Extract the (X, Y) coordinate from the center of the cell holding the provided text.  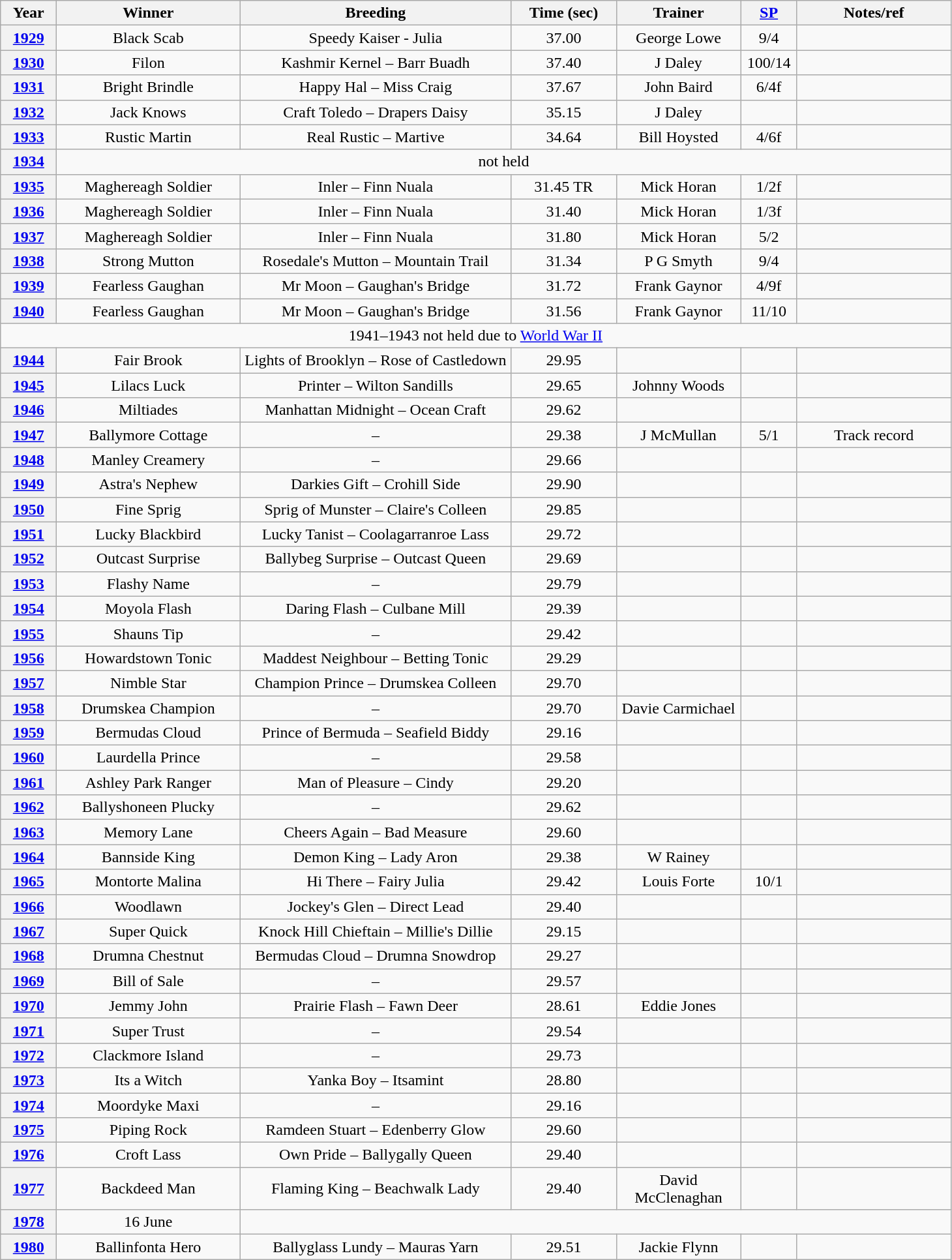
Ballymore Cottage (149, 435)
Yanka Boy – Itsamint (376, 1080)
1949 (29, 485)
29.27 (563, 956)
1965 (29, 882)
Jemmy John (149, 1006)
1939 (29, 286)
1/3f (769, 211)
Howardstown Tonic (149, 658)
Kashmir Kernel – Barr Buadh (376, 63)
29.57 (563, 981)
Happy Hal – Miss Craig (376, 87)
Filon (149, 63)
Davie Carmichael (678, 708)
Craft Toledo – Drapers Daisy (376, 112)
Ballybeg Surprise – Outcast Queen (376, 559)
Lucky Blackbird (149, 534)
Year (29, 13)
1974 (29, 1105)
1940 (29, 311)
29.51 (563, 1247)
Lights of Brooklyn – Rose of Castledown (376, 361)
1929 (29, 38)
16 June (149, 1222)
1980 (29, 1247)
29.15 (563, 931)
Strong Mutton (149, 261)
Johnny Woods (678, 385)
29.69 (563, 559)
Bright Brindle (149, 87)
4/9f (769, 286)
Track record (874, 435)
Backdeed Man (149, 1188)
Fair Brook (149, 361)
31.40 (563, 211)
1936 (29, 211)
Outcast Surprise (149, 559)
1978 (29, 1222)
Time (sec) (563, 13)
Croft Lass (149, 1155)
Bill of Sale (149, 981)
31.45 TR (563, 187)
Prince of Bermuda – Seafield Biddy (376, 733)
Super Trust (149, 1030)
37.67 (563, 87)
Laurdella Prince (149, 758)
1957 (29, 683)
Its a Witch (149, 1080)
100/14 (769, 63)
Nimble Star (149, 683)
29.39 (563, 608)
J McMullan (678, 435)
Ballyglass Lundy – Mauras Yarn (376, 1247)
Clackmore Island (149, 1055)
Prairie Flash – Fawn Deer (376, 1006)
11/10 (769, 311)
SP (769, 13)
Demon King – Lady Aron (376, 857)
1975 (29, 1130)
Astra's Nephew (149, 485)
Louis Forte (678, 882)
1968 (29, 956)
1977 (29, 1188)
31.72 (563, 286)
Own Pride – Ballygally Queen (376, 1155)
29.29 (563, 658)
1953 (29, 584)
Printer – Wilton Sandills (376, 385)
1976 (29, 1155)
37.40 (563, 63)
Notes/ref (874, 13)
Champion Prince – Drumskea Colleen (376, 683)
31.80 (563, 236)
1963 (29, 832)
4/6f (769, 137)
Jack Knows (149, 112)
Piping Rock (149, 1130)
28.61 (563, 1006)
1973 (29, 1080)
Ballyshoneen Plucky (149, 807)
Lucky Tanist – Coolagarranroe Lass (376, 534)
35.15 (563, 112)
1961 (29, 783)
1969 (29, 981)
W Rainey (678, 857)
1951 (29, 534)
Real Rustic – Martive (376, 137)
Bannside King (149, 857)
1971 (29, 1030)
Black Scab (149, 38)
Ramdeen Stuart – Edenberry Glow (376, 1130)
Miltiades (149, 410)
Manley Creamery (149, 460)
Fine Sprig (149, 509)
1937 (29, 236)
1959 (29, 733)
Trainer (678, 13)
Bermudas Cloud – Drumna Snowdrop (376, 956)
29.20 (563, 783)
29.85 (563, 509)
Moordyke Maxi (149, 1105)
Hi There – Fairy Julia (376, 882)
10/1 (769, 882)
1960 (29, 758)
David McClenaghan (678, 1188)
John Baird (678, 87)
Rustic Martin (149, 137)
Flashy Name (149, 584)
Man of Pleasure – Cindy (376, 783)
1/2f (769, 187)
Lilacs Luck (149, 385)
1956 (29, 658)
6/4f (769, 87)
Eddie Jones (678, 1006)
1935 (29, 187)
Jockey's Glen – Direct Lead (376, 907)
Drumskea Champion (149, 708)
Drumna Chestnut (149, 956)
1970 (29, 1006)
29.79 (563, 584)
34.64 (563, 137)
1933 (29, 137)
P G Smyth (678, 261)
28.80 (563, 1080)
Breeding (376, 13)
1950 (29, 509)
Shauns Tip (149, 633)
31.34 (563, 261)
29.90 (563, 485)
1931 (29, 87)
Bill Hoysted (678, 137)
Manhattan Midnight – Ocean Craft (376, 410)
29.54 (563, 1030)
Super Quick (149, 931)
1955 (29, 633)
Bermudas Cloud (149, 733)
1938 (29, 261)
not held (503, 162)
1967 (29, 931)
Daring Flash – Culbane Mill (376, 608)
Darkies Gift – Crohill Side (376, 485)
1966 (29, 907)
Woodlawn (149, 907)
29.58 (563, 758)
1934 (29, 162)
Maddest Neighbour – Betting Tonic (376, 658)
1972 (29, 1055)
1930 (29, 63)
Moyola Flash (149, 608)
29.95 (563, 361)
1948 (29, 460)
Winner (149, 13)
1946 (29, 410)
1944 (29, 361)
1964 (29, 857)
Sprig of Munster – Claire's Colleen (376, 509)
Jackie Flynn (678, 1247)
Cheers Again – Bad Measure (376, 832)
Knock Hill Chieftain – Millie's Dillie (376, 931)
1962 (29, 807)
31.56 (563, 311)
1932 (29, 112)
1958 (29, 708)
1954 (29, 608)
37.00 (563, 38)
5/2 (769, 236)
29.72 (563, 534)
Memory Lane (149, 832)
1952 (29, 559)
1945 (29, 385)
Speedy Kaiser - Julia (376, 38)
George Lowe (678, 38)
Flaming King – Beachwalk Lady (376, 1188)
1941–1943 not held due to World War II (476, 336)
1947 (29, 435)
5/1 (769, 435)
Montorte Malina (149, 882)
29.66 (563, 460)
29.73 (563, 1055)
Rosedale's Mutton – Mountain Trail (376, 261)
Ashley Park Ranger (149, 783)
Ballinfonta Hero (149, 1247)
29.65 (563, 385)
